Return the (x, y) coordinate for the center point of the cell that contains the specified text.  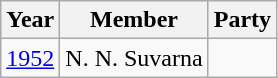
Member (134, 20)
Year (30, 20)
Party (242, 20)
1952 (30, 58)
N. N. Suvarna (134, 58)
